From the cell containing the given text, extract its center point as [x, y] coordinate. 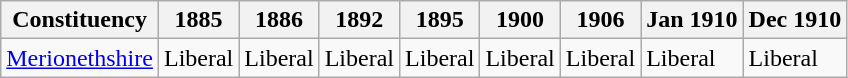
1900 [520, 20]
1886 [279, 20]
Dec 1910 [795, 20]
1906 [600, 20]
1895 [440, 20]
1892 [359, 20]
1885 [198, 20]
Merionethshire [80, 58]
Jan 1910 [692, 20]
Constituency [80, 20]
